Provide the (X, Y) coordinate of the cell's center where the given text is located.  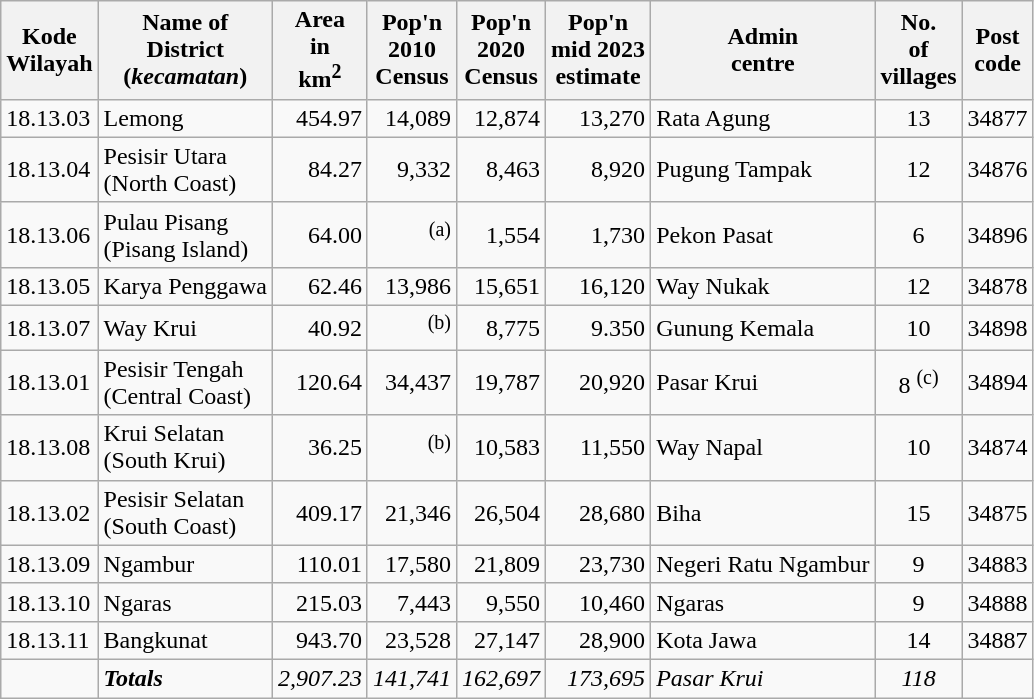
Karya Penggawa (185, 286)
11,550 (598, 448)
17,580 (412, 564)
Pekon Pasat (763, 234)
943.70 (320, 640)
8,463 (502, 170)
1,730 (598, 234)
34898 (998, 328)
Areain km2 (320, 50)
20,920 (598, 382)
15 (918, 512)
34883 (998, 564)
Negeri Ratu Ngambur (763, 564)
(a) (412, 234)
13 (918, 118)
215.03 (320, 602)
9,332 (412, 170)
8,920 (598, 170)
34887 (998, 640)
18.13.01 (50, 382)
110.01 (320, 564)
8 (c) (918, 382)
26,504 (502, 512)
34894 (998, 382)
34876 (998, 170)
Pop'n 2010Census (412, 50)
Pesisir Selatan (South Coast) (185, 512)
18.13.06 (50, 234)
409.17 (320, 512)
34,437 (412, 382)
23,730 (598, 564)
10,460 (598, 602)
21,809 (502, 564)
Gunung Kemala (763, 328)
9,550 (502, 602)
Pop'n 2020Census (502, 50)
Way Napal (763, 448)
64.00 (320, 234)
9.350 (598, 328)
13,270 (598, 118)
18.13.05 (50, 286)
18.13.11 (50, 640)
34877 (998, 118)
Kode Wilayah (50, 50)
18.13.08 (50, 448)
162,697 (502, 678)
Postcode (998, 50)
1,554 (502, 234)
Name ofDistrict(kecamatan) (185, 50)
14 (918, 640)
18.13.03 (50, 118)
21,346 (412, 512)
Kota Jawa (763, 640)
36.25 (320, 448)
28,900 (598, 640)
2,907.23 (320, 678)
Biha (763, 512)
Pesisir Utara (North Coast) (185, 170)
34875 (998, 512)
454.97 (320, 118)
23,528 (412, 640)
18.13.07 (50, 328)
34878 (998, 286)
34874 (998, 448)
173,695 (598, 678)
Lemong (185, 118)
18.13.09 (50, 564)
6 (918, 234)
18.13.02 (50, 512)
84.27 (320, 170)
Totals (185, 678)
Way Krui (185, 328)
10,583 (502, 448)
28,680 (598, 512)
16,120 (598, 286)
12,874 (502, 118)
Pesisir Tengah (Central Coast) (185, 382)
Pugung Tampak (763, 170)
19,787 (502, 382)
Admincentre (763, 50)
15,651 (502, 286)
Way Nukak (763, 286)
34896 (998, 234)
Rata Agung (763, 118)
7,443 (412, 602)
62.46 (320, 286)
Ngambur (185, 564)
8,775 (502, 328)
Krui Selatan (South Krui) (185, 448)
No. ofvillages (918, 50)
13,986 (412, 286)
Bangkunat (185, 640)
141,741 (412, 678)
40.92 (320, 328)
118 (918, 678)
27,147 (502, 640)
Pulau Pisang (Pisang Island) (185, 234)
Pop'n mid 2023estimate (598, 50)
14,089 (412, 118)
120.64 (320, 382)
34888 (998, 602)
18.13.04 (50, 170)
18.13.10 (50, 602)
